Output the [x, y] coordinate of the center of the cell containing the given text.  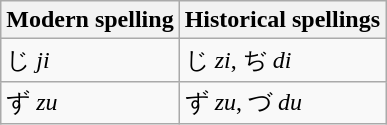
ず zu, づ du [282, 102]
じ ji [90, 60]
ず zu [90, 102]
Historical spellings [282, 20]
じ zi, ぢ di [282, 60]
Modern spelling [90, 20]
